From the cell containing the given text, extract its center point as [x, y] coordinate. 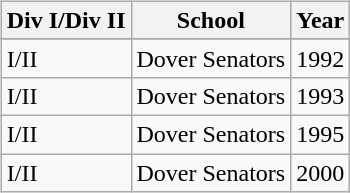
2000 [320, 173]
School [211, 20]
1992 [320, 58]
1995 [320, 134]
1993 [320, 96]
Div I/Div II [66, 20]
Year [320, 20]
